Identify which cell holds the provided text, then report its (x, y) central coordinate. 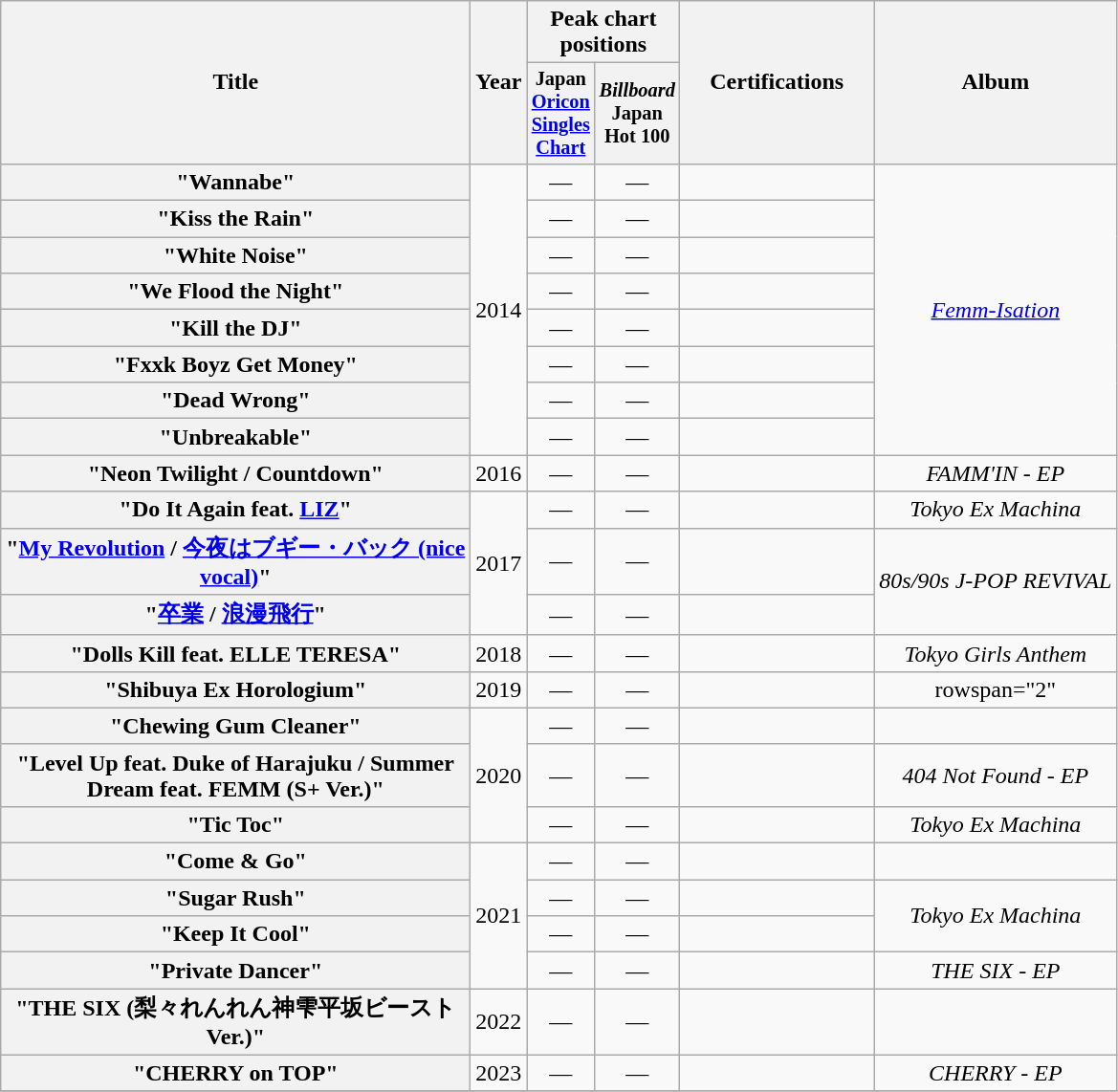
"Wannabe" (235, 182)
Billboard Japan Hot 100 (637, 114)
"We Flood the Night" (235, 292)
"Kiss the Rain" (235, 219)
Femm-Isation (996, 309)
THE SIX - EP (996, 971)
"Keep It Cool" (235, 934)
"Dolls Kill feat. ELLE TERESA" (235, 653)
2022 (499, 1022)
"Shibuya Ex Horologium" (235, 689)
"Unbreakable" (235, 437)
"Tic Toc" (235, 824)
"Sugar Rush" (235, 898)
"Do It Again feat. LIZ" (235, 510)
"Neon Twilight / Countdown" (235, 473)
"White Noise" (235, 255)
"Kill the DJ" (235, 328)
"Level Up feat. Duke of Harajuku / Summer Dream feat. FEMM (S+ Ver.)" (235, 775)
"CHERRY on TOP" (235, 1073)
404 Not Found - EP (996, 775)
2018 (499, 653)
2017 (499, 563)
2021 (499, 916)
2014 (499, 309)
Year (499, 82)
2016 (499, 473)
"Fxxk Boyz Get Money" (235, 364)
Title (235, 82)
Tokyo Girls Anthem (996, 653)
"卒業 / 浪漫飛行" (235, 616)
"Come & Go" (235, 862)
rowspan="2" (996, 689)
2019 (499, 689)
80s/90s J-POP REVIVAL (996, 581)
"Private Dancer" (235, 971)
2020 (499, 775)
"My Revolution / 今夜はブギー・バック (nice vocal)" (235, 561)
FAMM'IN - EP (996, 473)
Peak chart positions (603, 33)
2023 (499, 1073)
CHERRY - EP (996, 1073)
"Chewing Gum Cleaner" (235, 726)
Certifications (777, 82)
"Dead Wrong" (235, 401)
Japan Oricon Singles Chart (560, 114)
"THE SIX (梨々れんれん神雫平坂ビーストVer.)" (235, 1022)
Album (996, 82)
